For the text-containing cell, return its midpoint in [X, Y] coordinate format. 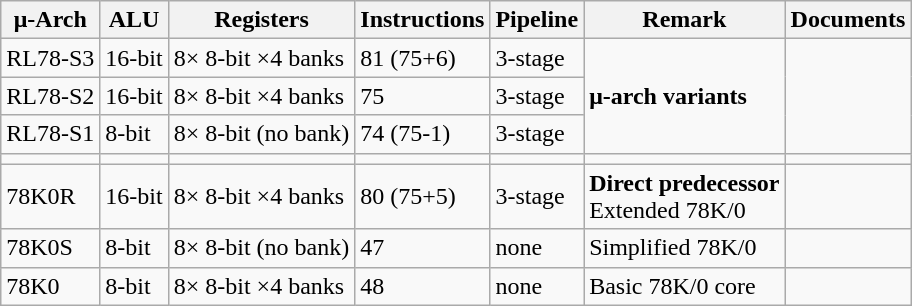
RL78-S1 [50, 134]
Direct predecessorExtended 78K/0 [684, 196]
μ-arch variants [684, 96]
81 (75+6) [422, 58]
74 (75-1) [422, 134]
RL78-S2 [50, 96]
Remark [684, 20]
Documents [848, 20]
78K0 [50, 286]
ALU [134, 20]
78K0S [50, 248]
75 [422, 96]
Basic 78K/0 core [684, 286]
78K0R [50, 196]
Registers [262, 20]
μ-Arch [50, 20]
47 [422, 248]
Instructions [422, 20]
Pipeline [537, 20]
RL78-S3 [50, 58]
48 [422, 286]
Simplified 78K/0 [684, 248]
80 (75+5) [422, 196]
